Determine the (X, Y) coordinate at the center of the cell enclosing the given text.  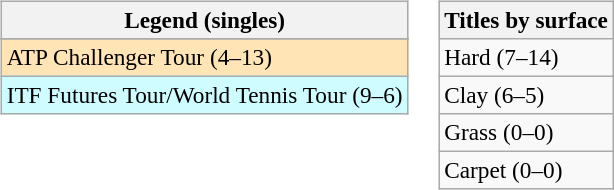
Carpet (0–0) (526, 171)
Clay (6–5) (526, 95)
Titles by surface (526, 20)
ITF Futures Tour/World Tennis Tour (9–6) (204, 95)
Hard (7–14) (526, 57)
Legend (singles) (204, 20)
Grass (0–0) (526, 133)
ATP Challenger Tour (4–13) (204, 57)
